Determine the (x, y) coordinate at the center of the cell enclosing the given text.  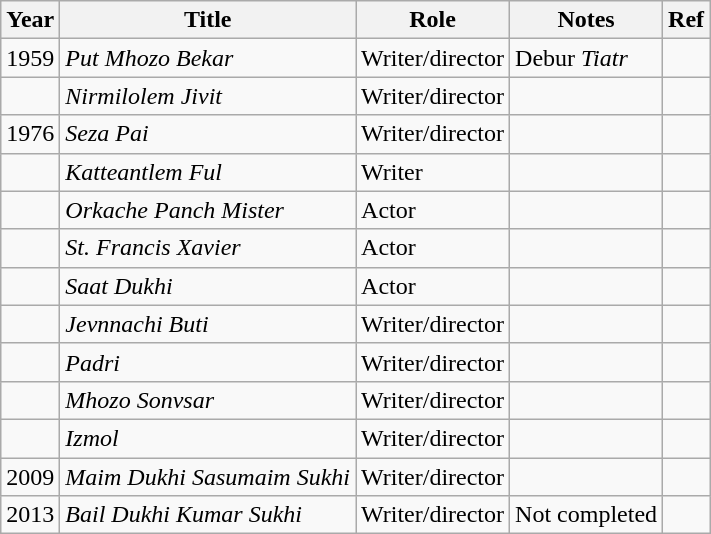
Title (208, 20)
Jevnnachi Buti (208, 324)
Ref (686, 20)
Orkache Panch Mister (208, 210)
Writer (433, 172)
1959 (30, 58)
Saat Dukhi (208, 286)
2009 (30, 477)
Mhozo Sonvsar (208, 400)
Not completed (586, 515)
Seza Pai (208, 134)
Nirmilolem Jivit (208, 96)
Role (433, 20)
Izmol (208, 438)
Bail Dukhi Kumar Sukhi (208, 515)
Put Mhozo Bekar (208, 58)
Debur Tiatr (586, 58)
1976 (30, 134)
Katteantlem Ful (208, 172)
Year (30, 20)
Padri (208, 362)
St. Francis Xavier (208, 248)
2013 (30, 515)
Maim Dukhi Sasumaim Sukhi (208, 477)
Notes (586, 20)
